Locate the cell with the specified text and output its (x, y) center coordinate. 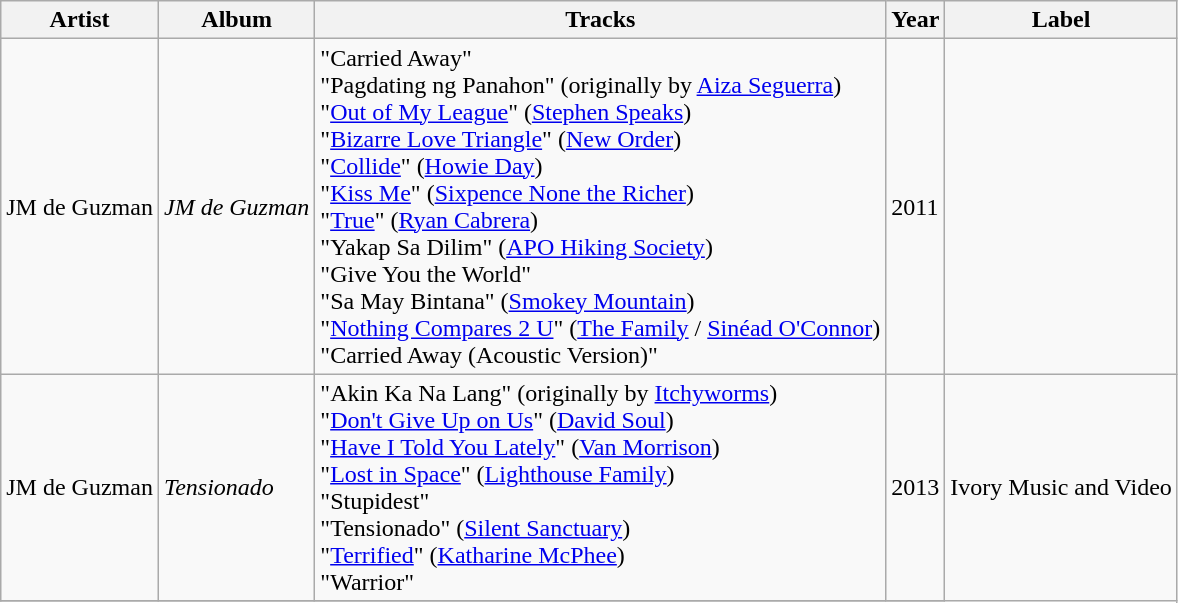
Year (916, 20)
Label (1061, 20)
Tracks (600, 20)
Ivory Music and Video (1061, 488)
Artist (80, 20)
Tensionado (236, 488)
Album (236, 20)
2013 (916, 488)
2011 (916, 206)
